Capture the cell that displays the provided text and extract its (X, Y) central coordinate. 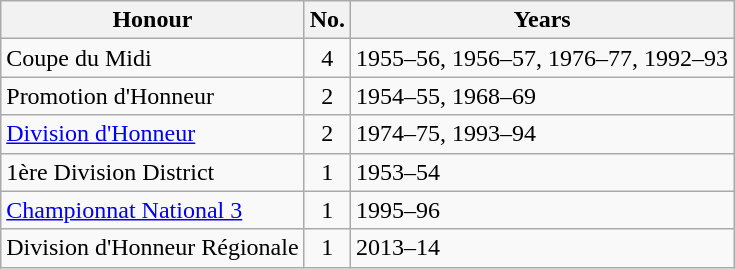
2013–14 (542, 248)
Honour (152, 20)
1954–55, 1968–69 (542, 96)
1ère Division District (152, 172)
Division d'Honneur Régionale (152, 248)
No. (327, 20)
Championnat National 3 (152, 210)
4 (327, 58)
1953–54 (542, 172)
Coupe du Midi (152, 58)
1974–75, 1993–94 (542, 134)
1995–96 (542, 210)
Years (542, 20)
Division d'Honneur (152, 134)
1955–56, 1956–57, 1976–77, 1992–93 (542, 58)
Promotion d'Honneur (152, 96)
